Provide the (X, Y) coordinate of the cell's center where the given text is located.  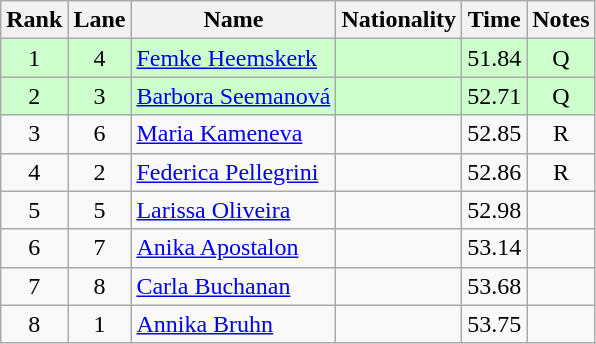
Lane (100, 20)
Rank (34, 20)
52.86 (494, 172)
Notes (561, 20)
Carla Buchanan (234, 286)
Annika Bruhn (234, 324)
52.98 (494, 210)
Barbora Seemanová (234, 96)
53.14 (494, 248)
52.85 (494, 134)
Larissa Oliveira (234, 210)
Anika Apostalon (234, 248)
53.68 (494, 286)
Time (494, 20)
53.75 (494, 324)
Name (234, 20)
Maria Kameneva (234, 134)
Femke Heemskerk (234, 58)
51.84 (494, 58)
52.71 (494, 96)
Federica Pellegrini (234, 172)
Nationality (399, 20)
